Determine the [x, y] coordinate at the center of the cell enclosing the given text.  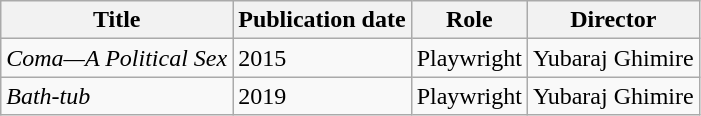
2019 [322, 96]
Publication date [322, 20]
2015 [322, 58]
Role [469, 20]
Coma—A Political Sex [117, 58]
Title [117, 20]
Bath-tub [117, 96]
Director [613, 20]
